Extract the (X, Y) coordinate from the center of the cell holding the provided text.  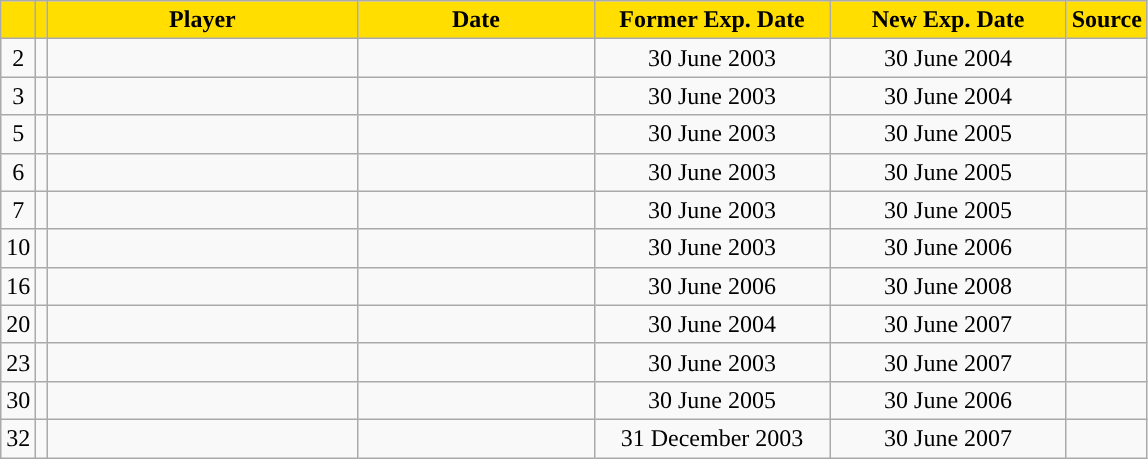
30 June 2008 (948, 286)
23 (18, 362)
Former Exp. Date (712, 20)
7 (18, 210)
10 (18, 248)
New Exp. Date (948, 20)
31 December 2003 (712, 438)
20 (18, 324)
Source (1106, 20)
16 (18, 286)
5 (18, 134)
32 (18, 438)
2 (18, 58)
Date (476, 20)
3 (18, 96)
30 (18, 400)
Player (202, 20)
6 (18, 172)
